Output the [x, y] coordinate of the center of the cell containing the given text.  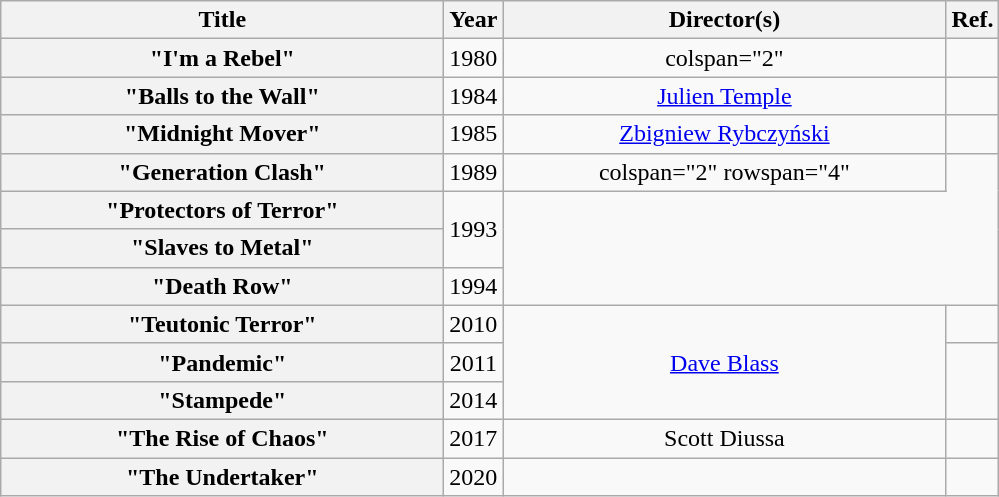
"Midnight Mover" [222, 134]
Ref. [972, 20]
"I'm a Rebel" [222, 58]
1993 [474, 229]
"Protectors of Terror" [222, 210]
1989 [474, 172]
Zbigniew Rybczyński [724, 134]
Scott Diussa [724, 438]
1985 [474, 134]
Director(s) [724, 20]
1980 [474, 58]
2010 [474, 324]
Title [222, 20]
2020 [474, 477]
2017 [474, 438]
"Pandemic" [222, 362]
Julien Temple [724, 96]
colspan="2" [724, 58]
"Death Row" [222, 286]
Dave Blass [724, 362]
1984 [474, 96]
1994 [474, 286]
"Generation Clash" [222, 172]
"The Undertaker" [222, 477]
"The Rise of Chaos" [222, 438]
Year [474, 20]
"Stampede" [222, 400]
2014 [474, 400]
"Teutonic Terror" [222, 324]
colspan="2" rowspan="4" [724, 172]
2011 [474, 362]
"Slaves to Metal" [222, 248]
"Balls to the Wall" [222, 96]
